Return [X, Y] of the center of cell containing provided text 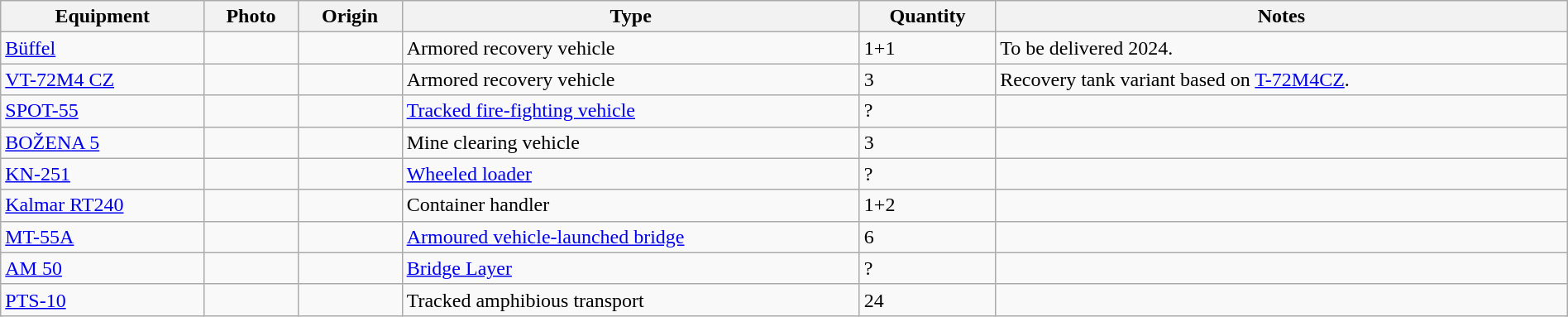
1+2 [927, 205]
Quantity [927, 17]
24 [927, 300]
Wheeled loader [630, 174]
PTS-10 [103, 300]
To be delivered 2024. [1282, 48]
Origin [350, 17]
BOŽENA 5 [103, 142]
Büffel [103, 48]
KN-251 [103, 174]
Container handler [630, 205]
Kalmar RT240 [103, 205]
Armoured vehicle-launched bridge [630, 237]
Bridge Layer [630, 268]
VT-72M4 CZ [103, 79]
6 [927, 237]
Photo [251, 17]
SPOT-55 [103, 111]
Mine clearing vehicle [630, 142]
AM 50 [103, 268]
Equipment [103, 17]
Recovery tank variant based on T-72M4CZ. [1282, 79]
Tracked fire-fighting vehicle [630, 111]
Type [630, 17]
Tracked amphibious transport [630, 300]
1+1 [927, 48]
MT-55A [103, 237]
Notes [1282, 17]
